Output the [x, y] coordinate of the center of the cell containing the given text.  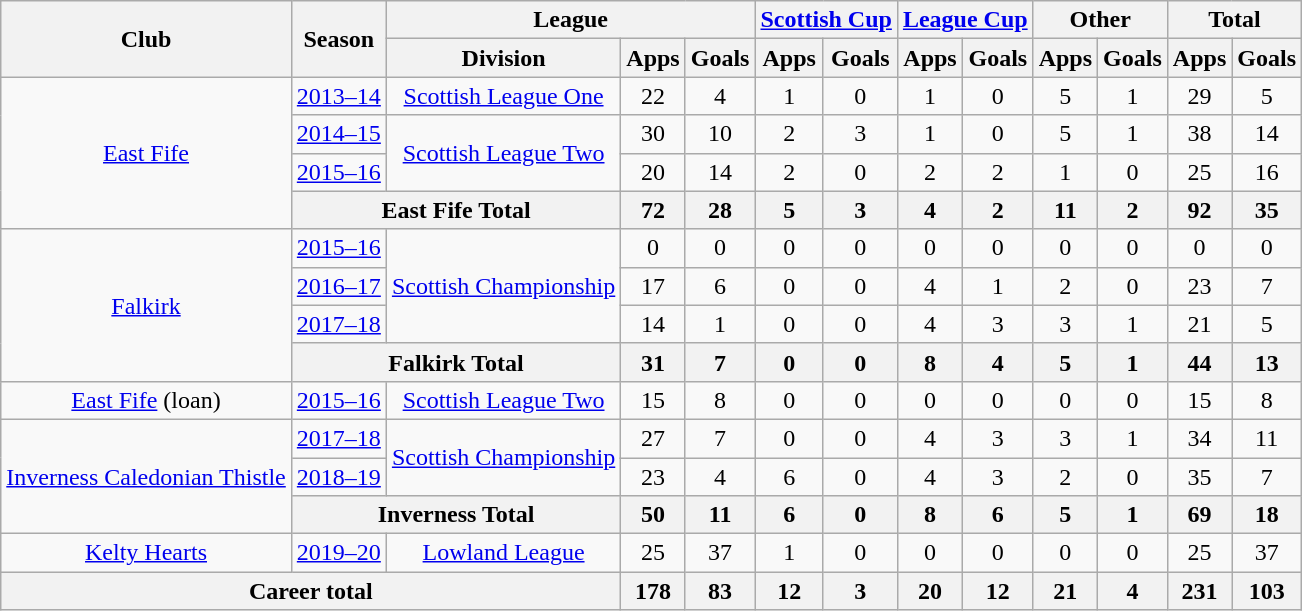
Inverness Total [456, 515]
2018–19 [338, 477]
2014–15 [338, 134]
Club [146, 39]
17 [653, 286]
2016–17 [338, 286]
28 [720, 210]
Falkirk Total [456, 362]
East Fife [146, 153]
East Fife (loan) [146, 400]
League Cup [965, 20]
83 [720, 591]
231 [1199, 591]
Total [1234, 20]
Falkirk [146, 305]
Scottish Cup [826, 20]
30 [653, 134]
League [570, 20]
Lowland League [503, 553]
22 [653, 96]
92 [1199, 210]
Inverness Caledonian Thistle [146, 476]
44 [1199, 362]
Other [1100, 20]
Kelty Hearts [146, 553]
31 [653, 362]
50 [653, 515]
29 [1199, 96]
16 [1267, 172]
18 [1267, 515]
2013–14 [338, 96]
East Fife Total [456, 210]
Scottish League One [503, 96]
69 [1199, 515]
103 [1267, 591]
13 [1267, 362]
178 [653, 591]
Career total [311, 591]
34 [1199, 438]
Season [338, 39]
27 [653, 438]
38 [1199, 134]
72 [653, 210]
Division [503, 58]
10 [720, 134]
2019–20 [338, 553]
